Detect which cell encompasses the target text, then output its [X, Y] center coordinate. 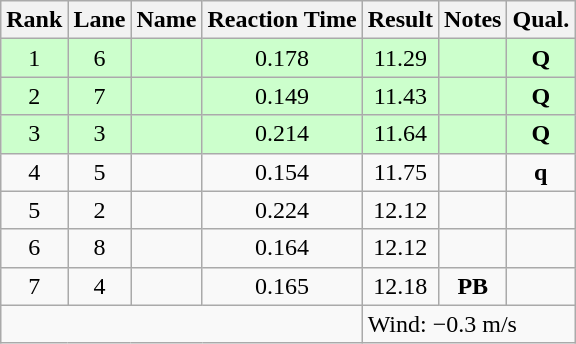
0.154 [282, 172]
0.164 [282, 248]
8 [100, 248]
11.43 [400, 96]
11.64 [400, 134]
Name [166, 20]
PB [473, 286]
Qual. [541, 20]
Result [400, 20]
1 [34, 58]
0.178 [282, 58]
11.75 [400, 172]
Wind: −0.3 m/s [468, 324]
q [541, 172]
Rank [34, 20]
Reaction Time [282, 20]
Lane [100, 20]
0.214 [282, 134]
0.224 [282, 210]
0.149 [282, 96]
0.165 [282, 286]
Notes [473, 20]
11.29 [400, 58]
12.18 [400, 286]
